Capture the cell that displays the provided text and extract its (X, Y) central coordinate. 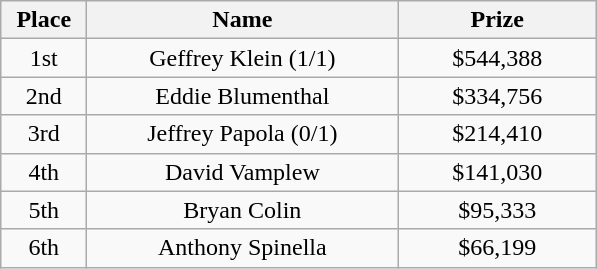
3rd (44, 134)
Jeffrey Papola (0/1) (242, 134)
David Vamplew (242, 172)
Anthony Spinella (242, 248)
Prize (498, 20)
$66,199 (498, 248)
$141,030 (498, 172)
5th (44, 210)
Name (242, 20)
Place (44, 20)
Geffrey Klein (1/1) (242, 58)
Eddie Blumenthal (242, 96)
6th (44, 248)
$544,388 (498, 58)
Bryan Colin (242, 210)
4th (44, 172)
$214,410 (498, 134)
$95,333 (498, 210)
1st (44, 58)
$334,756 (498, 96)
2nd (44, 96)
